Identify which cell holds the provided text, then report its (x, y) central coordinate. 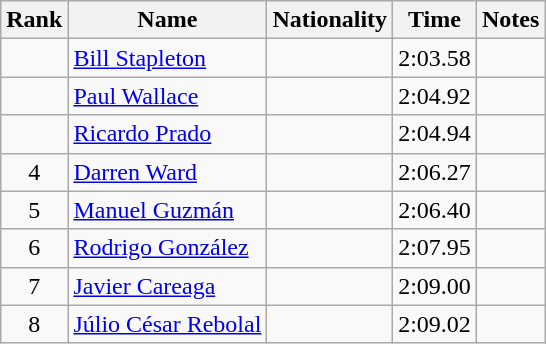
5 (34, 210)
6 (34, 248)
2:06.40 (435, 210)
Darren Ward (168, 172)
4 (34, 172)
Rank (34, 20)
Notes (510, 20)
Name (168, 20)
2:09.00 (435, 286)
2:04.92 (435, 96)
Nationality (330, 20)
Time (435, 20)
2:04.94 (435, 134)
Bill Stapleton (168, 58)
Paul Wallace (168, 96)
7 (34, 286)
Manuel Guzmán (168, 210)
Ricardo Prado (168, 134)
2:03.58 (435, 58)
2:06.27 (435, 172)
8 (34, 324)
Javier Careaga (168, 286)
Júlio César Rebolal (168, 324)
2:09.02 (435, 324)
Rodrigo González (168, 248)
2:07.95 (435, 248)
